Find where the given text appears and provide that cell's center as [X, Y] coordinate. 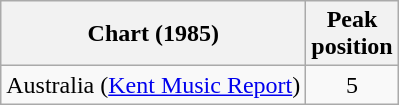
5 [352, 85]
Australia (Kent Music Report) [154, 85]
Peakposition [352, 34]
Chart (1985) [154, 34]
